Pinpoint the cell where the given text exists, returning its [X, Y] midpoint coordinate. 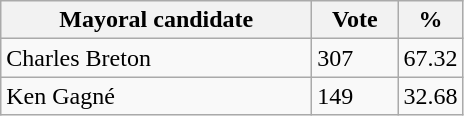
149 [355, 96]
% [430, 20]
32.68 [430, 96]
307 [355, 58]
Mayoral candidate [156, 20]
Ken Gagné [156, 96]
Vote [355, 20]
67.32 [430, 58]
Charles Breton [156, 58]
